Provide the [x, y] coordinate of the cell's center where the given text is located.  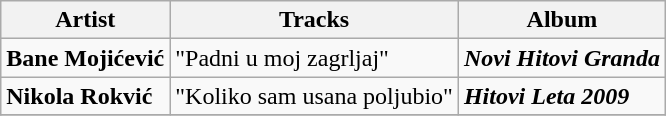
"Padni u moj zagrljaj" [314, 58]
Artist [86, 20]
Album [562, 20]
"Koliko sam usana poljubio" [314, 96]
Bane Mojićević [86, 58]
Nikola Rokvić [86, 96]
Hitovi Leta 2009 [562, 96]
Tracks [314, 20]
Novi Hitovi Granda [562, 58]
